Output the [x, y] coordinate of the center of the cell containing the given text.  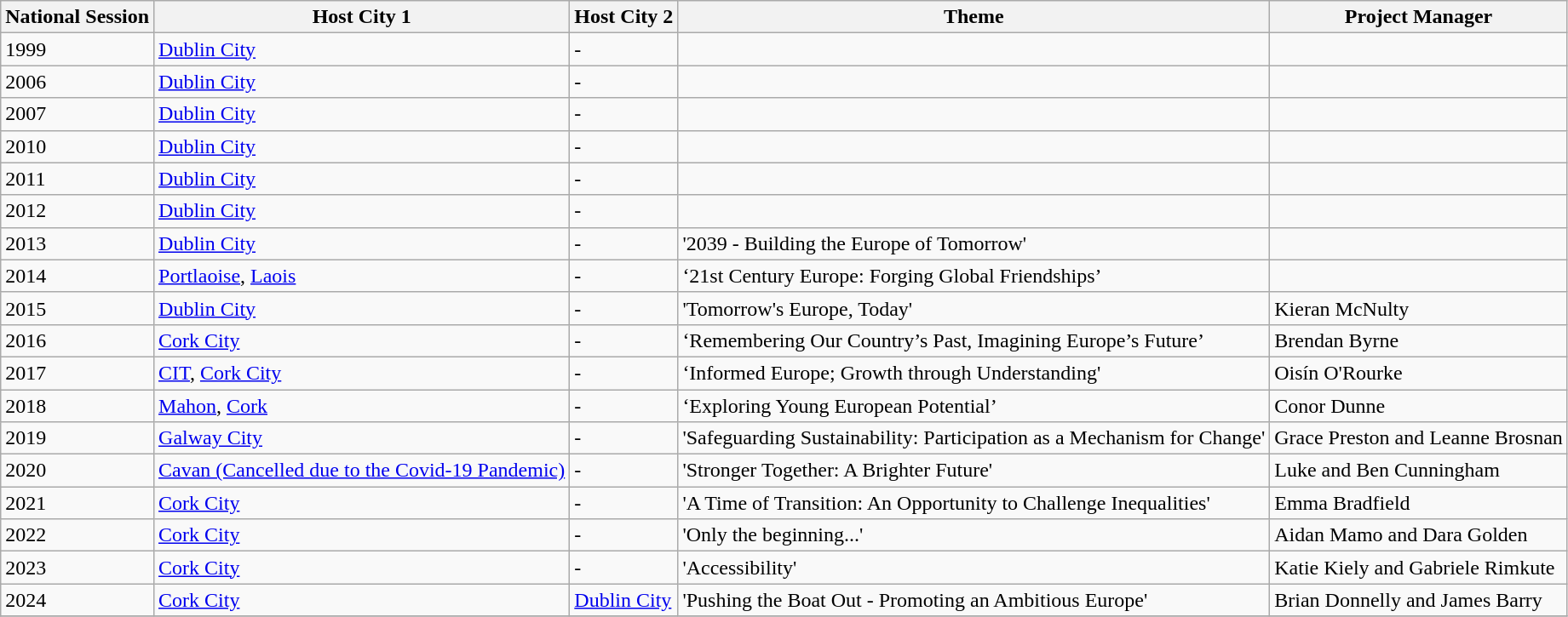
Emma Bradfield [1419, 503]
2024 [78, 600]
Katie Kiely and Gabriele Rimkute [1419, 568]
'Stronger Together: A Brighter Future' [974, 471]
2013 [78, 243]
Mahon, Cork [362, 406]
2012 [78, 211]
2021 [78, 503]
2014 [78, 276]
2017 [78, 373]
Brian Donnelly and James Barry [1419, 600]
1999 [78, 49]
Brendan Byrne [1419, 340]
2006 [78, 82]
Host City 2 [623, 17]
2020 [78, 471]
2010 [78, 146]
Cavan (Cancelled due to the Covid-19 Pandemic) [362, 471]
2019 [78, 438]
'2039 - Building the Europe of Tomorrow' [974, 243]
Conor Dunne [1419, 406]
2011 [78, 179]
Host City 1 [362, 17]
Project Manager [1419, 17]
'Only the beginning...' [974, 535]
'Pushing the Boat Out - Promoting an Ambitious Europe' [974, 600]
Grace Preston and Leanne Brosnan [1419, 438]
‘Remembering Our Country’s Past, Imagining Europe’s Future’ [974, 340]
'Tomorrow's Europe, Today' [974, 308]
National Session [78, 17]
Oisín O'Rourke [1419, 373]
2022 [78, 535]
2018 [78, 406]
Luke and Ben Cunningham [1419, 471]
Aidan Mamo and Dara Golden [1419, 535]
2007 [78, 114]
CIT, Cork City [362, 373]
‘Informed Europe; Growth through Understanding' [974, 373]
‘Exploring Young European Potential’ [974, 406]
Portlaoise, Laois [362, 276]
Galway City [362, 438]
2016 [78, 340]
Kieran McNulty [1419, 308]
‘21st Century Europe: Forging Global Friendships’ [974, 276]
'Accessibility' [974, 568]
'Safeguarding Sustainability: Participation as a Mechanism for Change' [974, 438]
2015 [78, 308]
2023 [78, 568]
Theme [974, 17]
'A Time of Transition: An Opportunity to Challenge Inequalities' [974, 503]
